Scan for the cell matching the given text and deliver its [X, Y] coordinate at center. 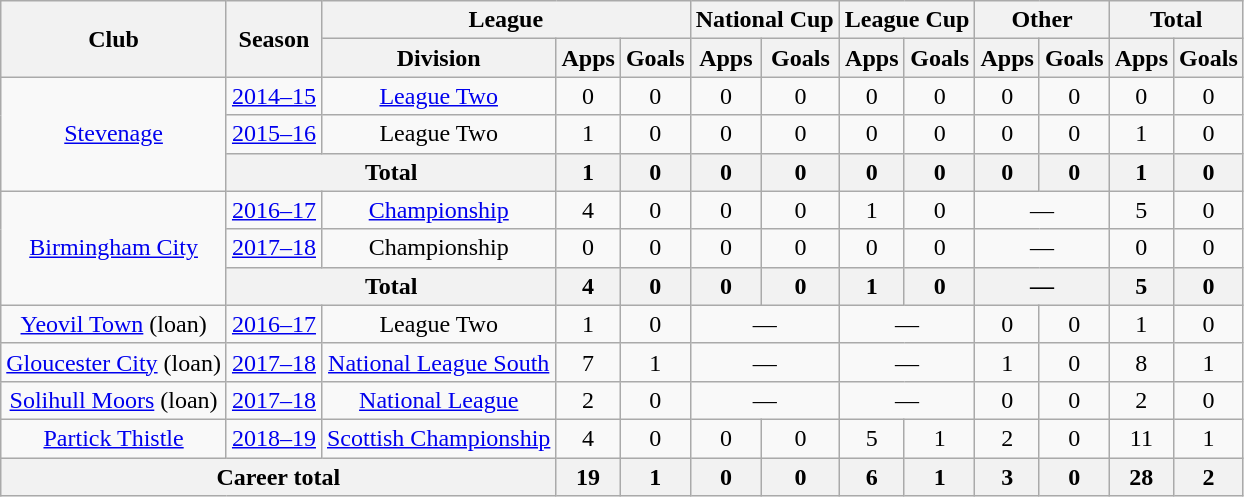
Season [274, 39]
6 [872, 477]
2014–15 [274, 96]
Gloucester City (loan) [114, 362]
2018–19 [274, 438]
Club [114, 39]
Division [438, 58]
3 [1007, 477]
28 [1141, 477]
8 [1141, 362]
Partick Thistle [114, 438]
Solihull Moors (loan) [114, 400]
Other [1042, 20]
Stevenage [114, 134]
2015–16 [274, 134]
Yeovil Town (loan) [114, 324]
19 [588, 477]
League Cup [907, 20]
Birmingham City [114, 248]
National League [438, 400]
Career total [278, 477]
7 [588, 362]
11 [1141, 438]
National Cup [764, 20]
National League South [438, 362]
League [506, 20]
Scottish Championship [438, 438]
